Find where the given text appears and provide that cell's center as (x, y) coordinate. 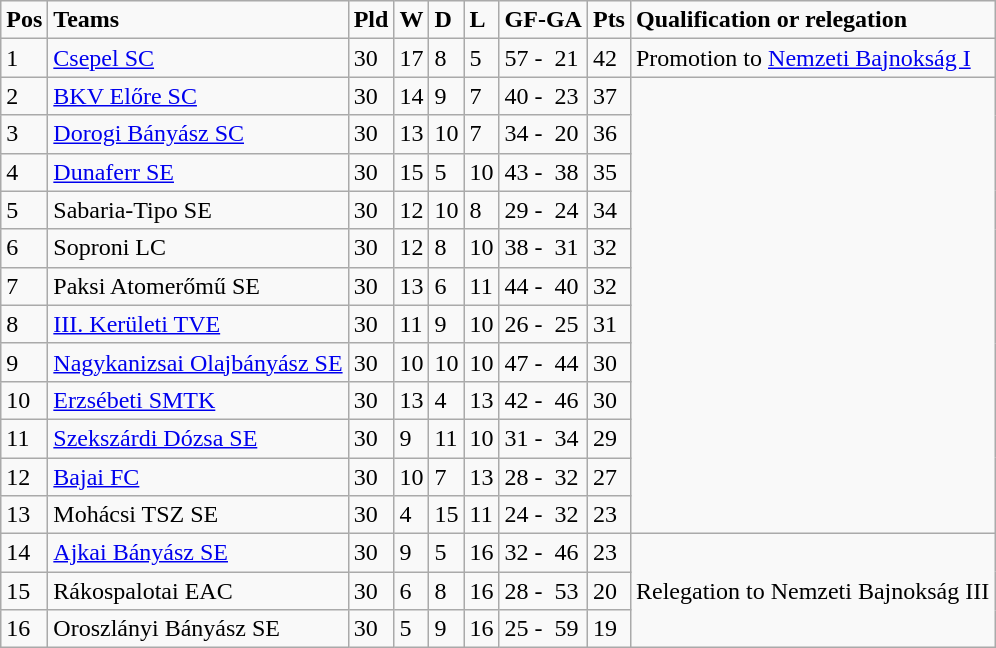
Nagykanizsai Olajbányász SE (198, 362)
19 (608, 629)
43 - 38 (543, 172)
W (412, 20)
Sabaria-Tipo SE (198, 210)
III. Kerületi TVE (198, 324)
BKV Előre SC (198, 96)
20 (608, 591)
17 (412, 58)
28 - 32 (543, 477)
24 - 32 (543, 515)
29 (608, 438)
26 - 25 (543, 324)
3 (24, 134)
Relegation to Nemzeti Bajnokság III (812, 591)
2 (24, 96)
Rákospalotai EAC (198, 591)
47 - 44 (543, 362)
Csepel SC (198, 58)
Soproni LC (198, 248)
Oroszlányi Bányász SE (198, 629)
40 - 23 (543, 96)
Teams (198, 20)
Pld (371, 20)
Erzsébeti SMTK (198, 400)
31 - 34 (543, 438)
37 (608, 96)
28 - 53 (543, 591)
D (446, 20)
GF-GA (543, 20)
38 - 31 (543, 248)
32 - 46 (543, 553)
34 - 20 (543, 134)
35 (608, 172)
57 - 21 (543, 58)
Pos (24, 20)
Bajai FC (198, 477)
Promotion to Nemzeti Bajnokság I (812, 58)
25 - 59 (543, 629)
1 (24, 58)
Dorogi Bányász SC (198, 134)
Szekszárdi Dózsa SE (198, 438)
Qualification or relegation (812, 20)
31 (608, 324)
36 (608, 134)
44 - 40 (543, 286)
Mohácsi TSZ SE (198, 515)
29 - 24 (543, 210)
34 (608, 210)
42 (608, 58)
Dunaferr SE (198, 172)
42 - 46 (543, 400)
27 (608, 477)
Paksi Atomerőmű SE (198, 286)
Pts (608, 20)
Ajkai Bányász SE (198, 553)
L (482, 20)
